Find where the given text appears and provide that cell's center as (x, y) coordinate. 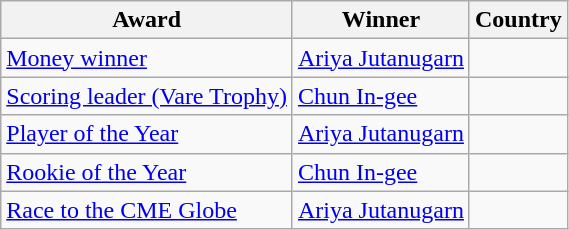
Player of the Year (147, 134)
Award (147, 20)
Winner (380, 20)
Race to the CME Globe (147, 210)
Country (518, 20)
Money winner (147, 58)
Rookie of the Year (147, 172)
Scoring leader (Vare Trophy) (147, 96)
